Find where the given text appears and provide that cell's center as [x, y] coordinate. 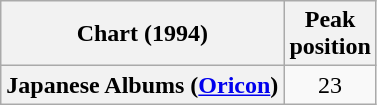
Chart (1994) [142, 34]
Japanese Albums (Oricon) [142, 85]
23 [330, 85]
Peak position [330, 34]
